Extract the (x, y) coordinate from the center of the cell holding the provided text.  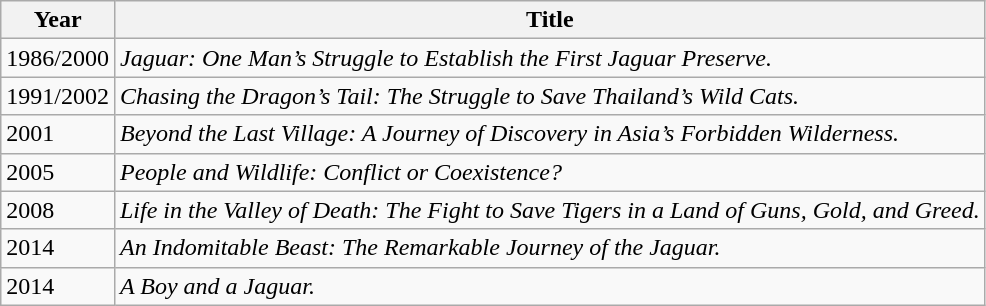
2001 (58, 134)
A Boy and a Jaguar. (550, 286)
Year (58, 20)
Beyond the Last Village: A Journey of Discovery in Asia’s Forbidden Wilderness. (550, 134)
2008 (58, 210)
Chasing the Dragon’s Tail: The Struggle to Save Thailand’s Wild Cats. (550, 96)
An Indomitable Beast: The Remarkable Journey of the Jaguar. (550, 248)
1991/2002 (58, 96)
Life in the Valley of Death: The Fight to Save Tigers in a Land of Guns, Gold, and Greed. (550, 210)
Title (550, 20)
Jaguar: One Man’s Struggle to Establish the First Jaguar Preserve. (550, 58)
2005 (58, 172)
1986/2000 (58, 58)
People and Wildlife: Conflict or Coexistence? (550, 172)
